From the cell containing the given text, extract its center point as [x, y] coordinate. 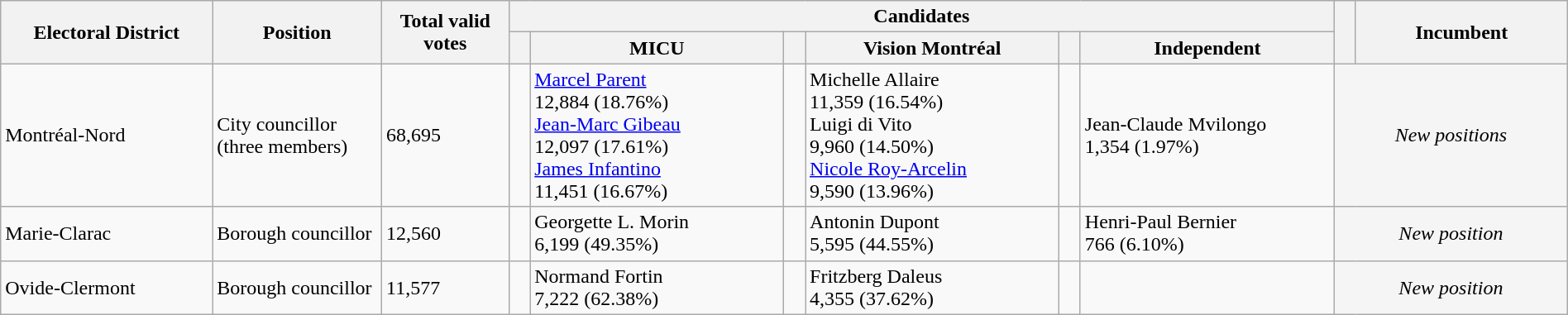
Vision Montréal [933, 48]
Ovide-Clermont [107, 288]
11,577 [446, 288]
Incumbent [1461, 32]
Independent [1207, 48]
City councillor(three members) [298, 136]
MICU [657, 48]
12,560 [446, 233]
New positions [1451, 136]
Normand Fortin7,222 (62.38%) [657, 288]
Georgette L. Morin6,199 (49.35%) [657, 233]
Jean-Claude Mvilongo1,354 (1.97%) [1207, 136]
Montréal-Nord [107, 136]
Position [298, 32]
Electoral District [107, 32]
Candidates [921, 17]
Antonin Dupont5,595 (44.55%) [933, 233]
Marcel Parent12,884 (18.76%)Jean-Marc Gibeau12,097 (17.61%)James Infantino11,451 (16.67%) [657, 136]
Michelle Allaire11,359 (16.54%)Luigi di Vito9,960 (14.50%)Nicole Roy-Arcelin9,590 (13.96%) [933, 136]
Henri-Paul Bernier766 (6.10%) [1207, 233]
Fritzberg Daleus4,355 (37.62%) [933, 288]
Marie-Clarac [107, 233]
68,695 [446, 136]
Total valid votes [446, 32]
